Find where the given text appears and provide that cell's center as [X, Y] coordinate. 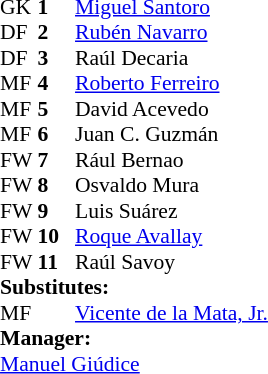
Vicente de la Mata, Jr. [172, 313]
11 [57, 262]
David Acevedo [172, 109]
10 [57, 237]
5 [57, 109]
Roberto Ferreiro [172, 83]
Manager: [134, 339]
Roque Avallay [172, 237]
Osvaldo Mura [172, 185]
Raúl Decaria [172, 58]
2 [57, 33]
Raúl Savoy [172, 262]
Rául Bernao [172, 160]
3 [57, 58]
7 [57, 160]
Substitutes: [134, 287]
6 [57, 135]
Luis Suárez [172, 211]
8 [57, 185]
4 [57, 83]
Juan C. Guzmán [172, 135]
Rubén Navarro [172, 33]
9 [57, 211]
